Find where the given text appears and provide that cell's center as [X, Y] coordinate. 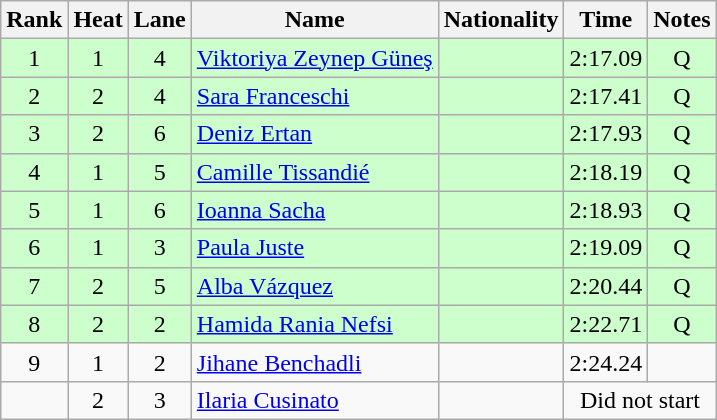
Nationality [501, 20]
Name [314, 20]
2:20.44 [606, 286]
Heat [98, 20]
2:18.93 [606, 210]
2:24.24 [606, 362]
2:19.09 [606, 248]
2:18.19 [606, 172]
Did not start [640, 400]
Paula Juste [314, 248]
Ioanna Sacha [314, 210]
Viktoriya Zeynep Güneş [314, 58]
Lane [160, 20]
Sara Franceschi [314, 96]
Camille Tissandié [314, 172]
7 [34, 286]
Hamida Rania Nefsi [314, 324]
Jihane Benchadli [314, 362]
Alba Vázquez [314, 286]
8 [34, 324]
Time [606, 20]
2:17.41 [606, 96]
Deniz Ertan [314, 134]
2:22.71 [606, 324]
Notes [682, 20]
2:17.93 [606, 134]
Ilaria Cusinato [314, 400]
Rank [34, 20]
9 [34, 362]
2:17.09 [606, 58]
